Pinpoint the cell where the given text exists, returning its (X, Y) midpoint coordinate. 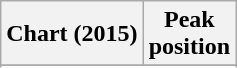
Chart (2015) (72, 34)
Peak position (189, 34)
